From the cell containing the given text, extract its center point as [X, Y] coordinate. 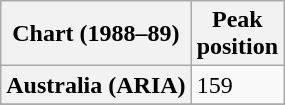
Australia (ARIA) [96, 85]
159 [237, 85]
Chart (1988–89) [96, 34]
Peakposition [237, 34]
